Scan for the cell matching the given text and deliver its (x, y) coordinate at center. 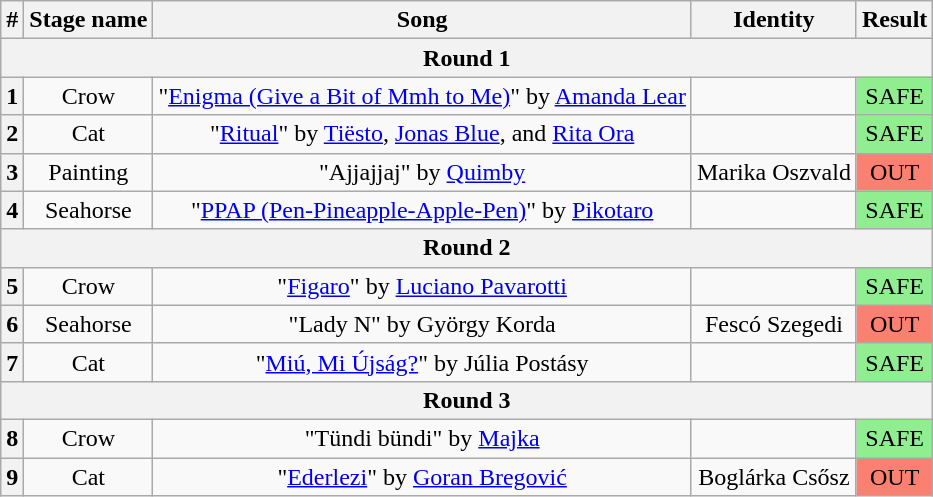
"Miú, Mi Újság?" by Júlia Postásy (422, 362)
Round 2 (467, 248)
1 (12, 96)
Round 3 (467, 400)
Song (422, 20)
2 (12, 134)
9 (12, 477)
"Ritual" by Tiësto, Jonas Blue, and Rita Ora (422, 134)
5 (12, 286)
Identity (774, 20)
Round 1 (467, 58)
Marika Oszvald (774, 172)
"Enigma (Give a Bit of Mmh to Me)" by Amanda Lear (422, 96)
"Ederlezi" by Goran Bregović (422, 477)
3 (12, 172)
4 (12, 210)
Boglárka Csősz (774, 477)
Fescó Szegedi (774, 324)
Painting (88, 172)
"Figaro" by Luciano Pavarotti (422, 286)
"Tündi bündi" by Majka (422, 438)
# (12, 20)
Stage name (88, 20)
6 (12, 324)
Result (894, 20)
8 (12, 438)
"PPAP (Pen-Pineapple-Apple-Pen)" by Pikotaro (422, 210)
7 (12, 362)
"Lady N" by György Korda (422, 324)
"Ajjajjaj" by Quimby (422, 172)
